Extract the [x, y] coordinate from the center of the cell holding the provided text.  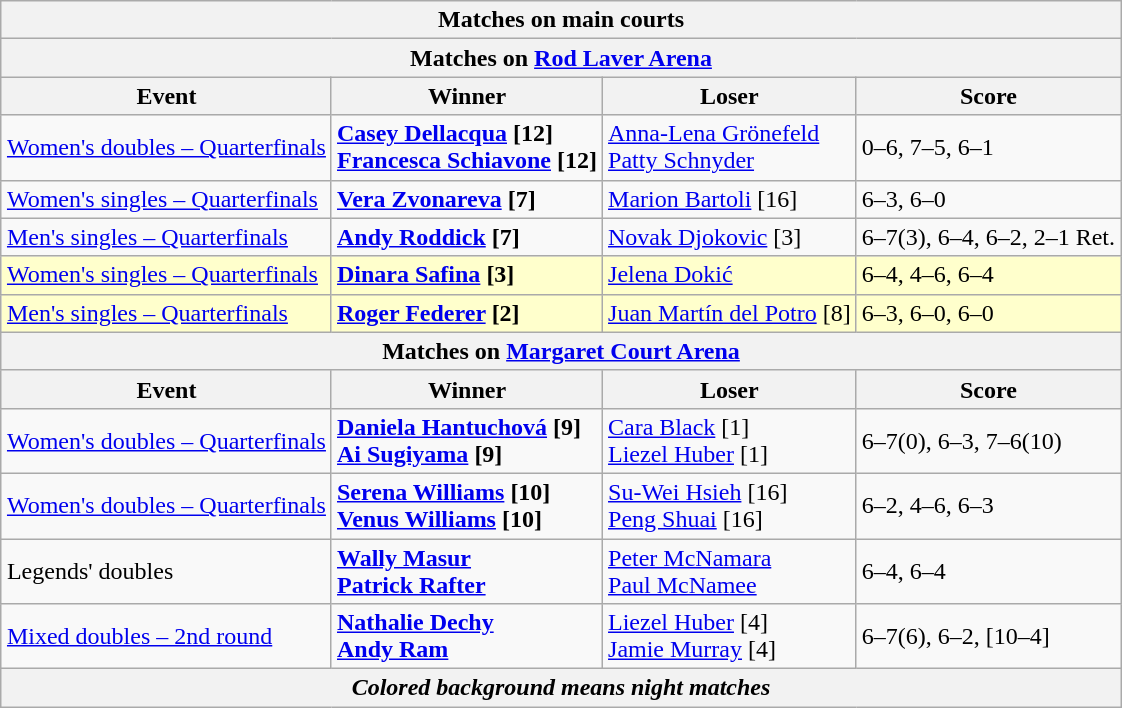
Matches on main courts [560, 20]
Serena Williams [10] Venus Williams [10] [466, 506]
6–2, 4–6, 6–3 [988, 506]
Andy Roddick [7] [466, 237]
Legends' doubles [166, 570]
6–3, 6–0, 6–0 [988, 313]
Dinara Safina [3] [466, 275]
6–7(3), 6–4, 6–2, 2–1 Ret. [988, 237]
Juan Martín del Potro [8] [730, 313]
0–6, 7–5, 6–1 [988, 148]
Colored background means night matches [560, 688]
Casey Dellacqua [12] Francesca Schiavone [12] [466, 148]
6–4, 4–6, 6–4 [988, 275]
6–7(6), 6–2, [10–4] [988, 636]
Novak Djokovic [3] [730, 237]
6–7(0), 6–3, 7–6(10) [988, 440]
Vera Zvonareva [7] [466, 199]
Marion Bartoli [16] [730, 199]
Jelena Dokić [730, 275]
Mixed doubles – 2nd round [166, 636]
Daniela Hantuchová [9] Ai Sugiyama [9] [466, 440]
Nathalie Dechy Andy Ram [466, 636]
Liezel Huber [4] Jamie Murray [4] [730, 636]
Wally Masur Patrick Rafter [466, 570]
Su-Wei Hsieh [16] Peng Shuai [16] [730, 506]
Cara Black [1] Liezel Huber [1] [730, 440]
6–4, 6–4 [988, 570]
Matches on Margaret Court Arena [560, 351]
Anna-Lena Grönefeld Patty Schnyder [730, 148]
6–3, 6–0 [988, 199]
Matches on Rod Laver Arena [560, 58]
Roger Federer [2] [466, 313]
Peter McNamara Paul McNamee [730, 570]
